For the text-containing cell, return its midpoint in (x, y) coordinate format. 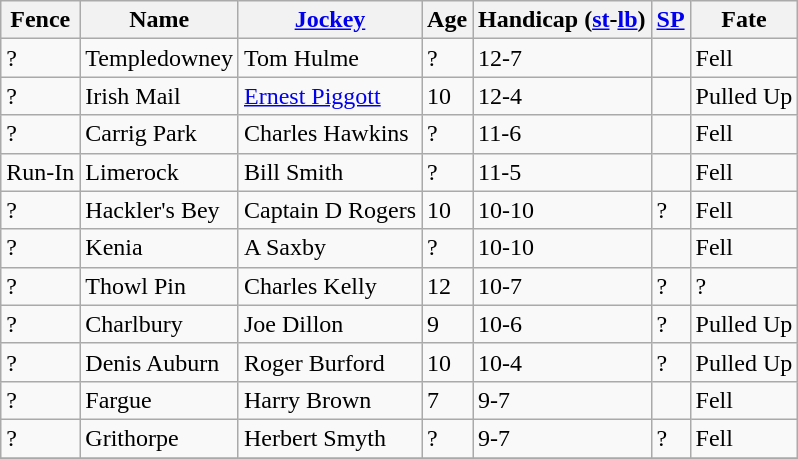
Charles Hawkins (330, 134)
Joe Dillon (330, 324)
SP (670, 20)
Limerock (160, 172)
Age (448, 20)
Fargue (160, 400)
Grithorpe (160, 438)
Roger Burford (330, 362)
Jockey (330, 20)
Tom Hulme (330, 58)
9 (448, 324)
Herbert Smyth (330, 438)
11-5 (562, 172)
12-4 (562, 96)
Charles Kelly (330, 286)
Run-In (40, 172)
Charlbury (160, 324)
Name (160, 20)
Bill Smith (330, 172)
Carrig Park (160, 134)
Hackler's Bey (160, 210)
Denis Auburn (160, 362)
10-6 (562, 324)
7 (448, 400)
10-7 (562, 286)
Fate (744, 20)
Harry Brown (330, 400)
Ernest Piggott (330, 96)
Handicap (st-lb) (562, 20)
12-7 (562, 58)
10-4 (562, 362)
A Saxby (330, 248)
11-6 (562, 134)
Templedowney (160, 58)
12 (448, 286)
Captain D Rogers (330, 210)
Thowl Pin (160, 286)
Fence (40, 20)
Irish Mail (160, 96)
Kenia (160, 248)
